Find where the given text appears and provide that cell's center as (x, y) coordinate. 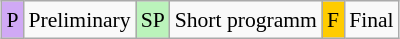
Preliminary (80, 20)
P (12, 20)
Final (372, 20)
Short programm (246, 20)
F (333, 20)
SP (153, 20)
